Determine the [X, Y] coordinate at the center of the cell enclosing the given text.  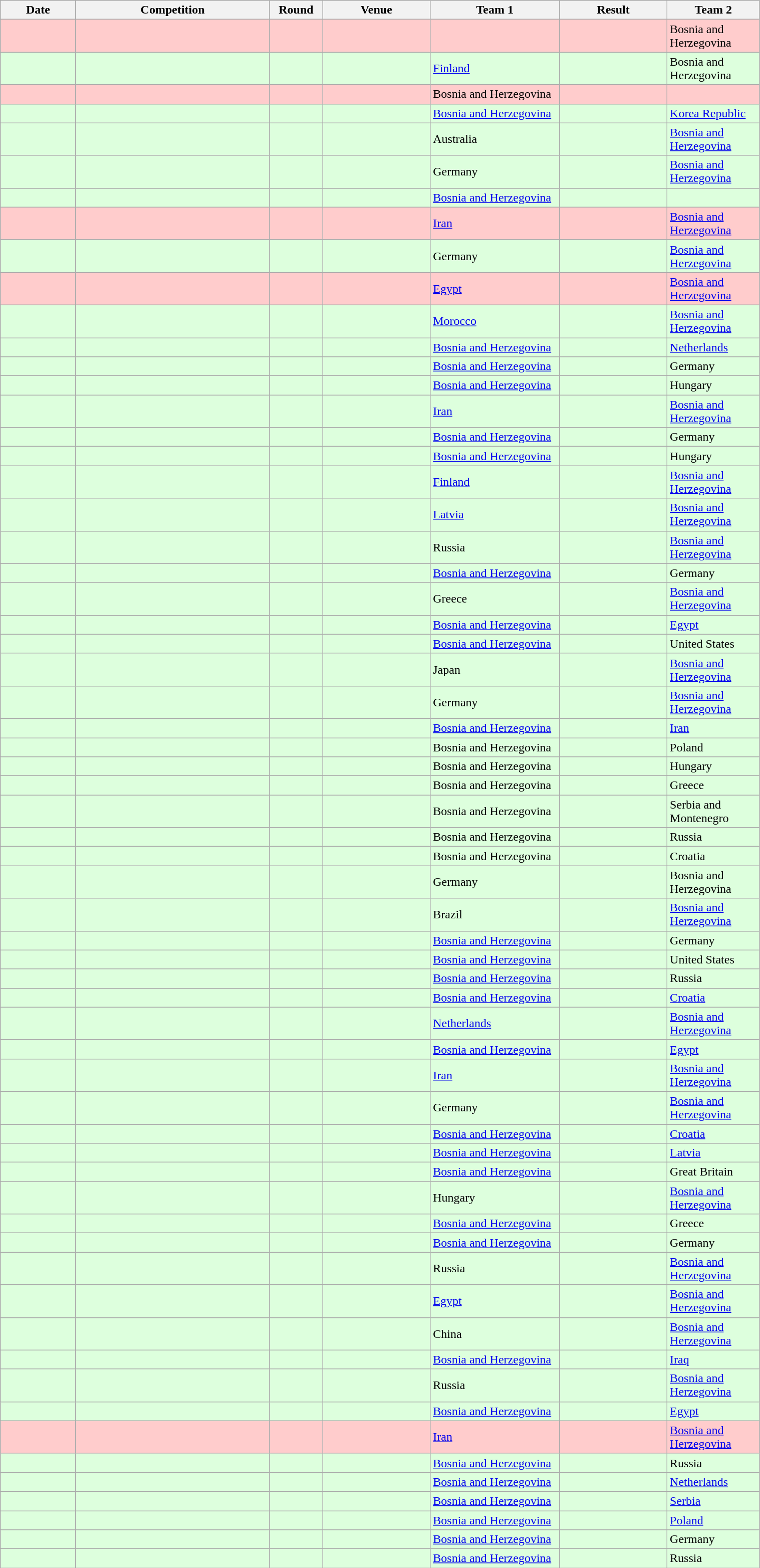
Japan [495, 670]
Great Britain [713, 1172]
Team 2 [713, 10]
Morocco [495, 321]
China [495, 1333]
Team 1 [495, 10]
Result [613, 10]
Round [296, 10]
Date [38, 10]
Serbia [713, 1501]
Korea Republic [713, 113]
Serbia and Montenegro [713, 811]
Venue [377, 10]
Australia [495, 139]
Iraq [713, 1359]
Competition [172, 10]
Brazil [495, 914]
